Locate the cell with the specified text and output its (X, Y) center coordinate. 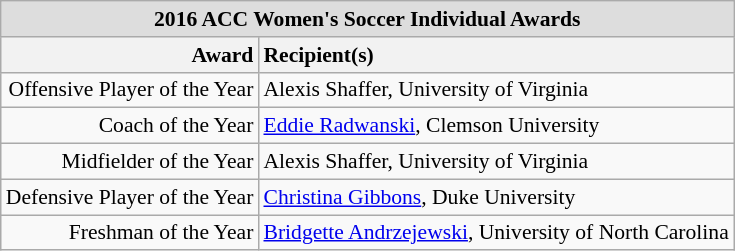
Defensive Player of the Year (130, 197)
2016 ACC Women's Soccer Individual Awards (368, 19)
Recipient(s) (496, 55)
Coach of the Year (130, 126)
Eddie Radwanski, Clemson University (496, 126)
Christina Gibbons, Duke University (496, 197)
Bridgette Andrzejewski, University of North Carolina (496, 233)
Award (130, 55)
Offensive Player of the Year (130, 90)
Freshman of the Year (130, 233)
Midfielder of the Year (130, 162)
